Output the (X, Y) coordinate of the center of the cell containing the given text.  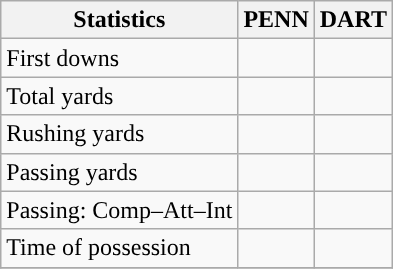
Passing yards (120, 172)
Rushing yards (120, 134)
Statistics (120, 20)
Passing: Comp–Att–Int (120, 210)
Total yards (120, 96)
DART (353, 20)
Time of possession (120, 248)
PENN (276, 20)
First downs (120, 58)
